Provide the (x, y) coordinate of the cell's center where the given text is located.  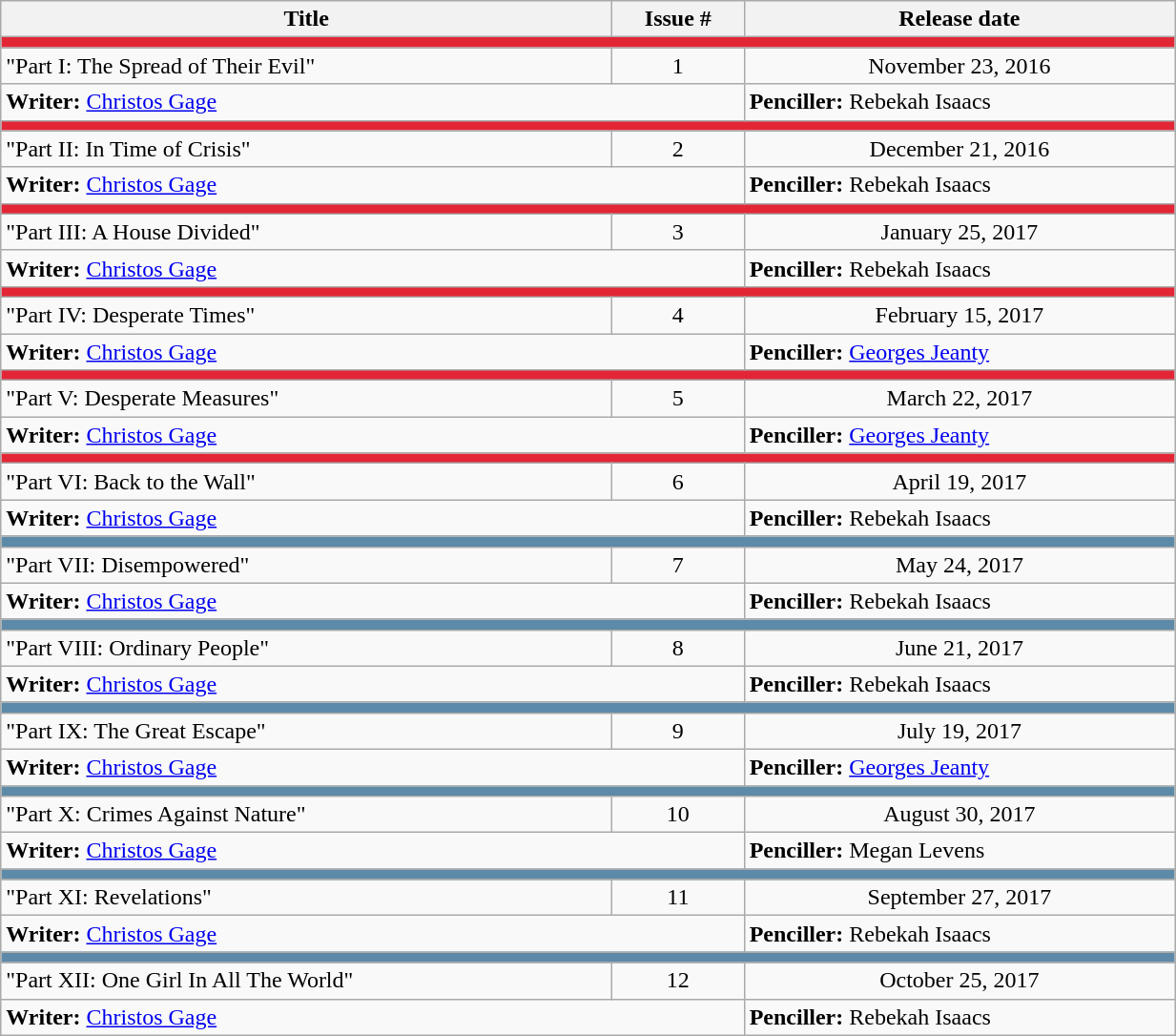
10 (679, 815)
September 27, 2017 (959, 898)
7 (679, 565)
October 25, 2017 (959, 981)
Penciller: Megan Levens (959, 851)
November 23, 2016 (959, 66)
"Part XI: Revelations" (307, 898)
Title (307, 19)
"Part XII: One Girl In All The World" (307, 981)
8 (679, 648)
June 21, 2017 (959, 648)
4 (679, 315)
August 30, 2017 (959, 815)
"Part IX: The Great Escape" (307, 731)
"Part VII: Disempowered" (307, 565)
March 22, 2017 (959, 399)
"Part IV: Desperate Times" (307, 315)
"Part I: The Spread of Their Evil" (307, 66)
May 24, 2017 (959, 565)
July 19, 2017 (959, 731)
2 (679, 149)
April 19, 2017 (959, 482)
"Part V: Desperate Measures" (307, 399)
1 (679, 66)
12 (679, 981)
3 (679, 232)
9 (679, 731)
February 15, 2017 (959, 315)
"Part II: In Time of Crisis" (307, 149)
"Part VI: Back to the Wall" (307, 482)
11 (679, 898)
December 21, 2016 (959, 149)
"Part III: A House Divided" (307, 232)
6 (679, 482)
"Part X: Crimes Against Nature" (307, 815)
"Part VIII: Ordinary People" (307, 648)
5 (679, 399)
Issue # (679, 19)
Release date (959, 19)
January 25, 2017 (959, 232)
